Capture the cell that displays the provided text and extract its [x, y] central coordinate. 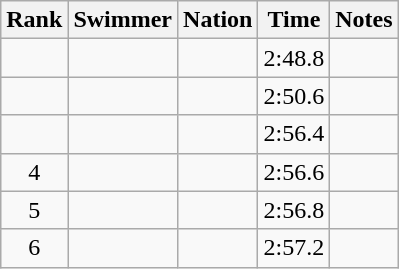
Swimmer [123, 20]
2:48.8 [294, 58]
4 [34, 172]
Rank [34, 20]
Nation [218, 20]
2:57.2 [294, 248]
2:56.6 [294, 172]
6 [34, 248]
5 [34, 210]
Time [294, 20]
2:56.8 [294, 210]
2:50.6 [294, 96]
2:56.4 [294, 134]
Notes [364, 20]
